Locate the cell with the specified text and output its [X, Y] center coordinate. 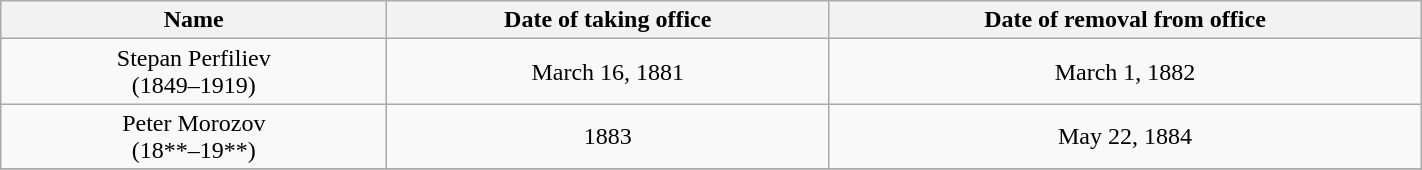
March 16, 1881 [608, 72]
May 22, 1884 [1126, 136]
Stepan Perfiliev(1849–1919) [194, 72]
Date of removal from office [1126, 20]
1883 [608, 136]
Peter Morozov(18**–19**) [194, 136]
March 1, 1882 [1126, 72]
Date of taking office [608, 20]
Name [194, 20]
